Provide the (x, y) coordinate of the cell's center where the given text is located.  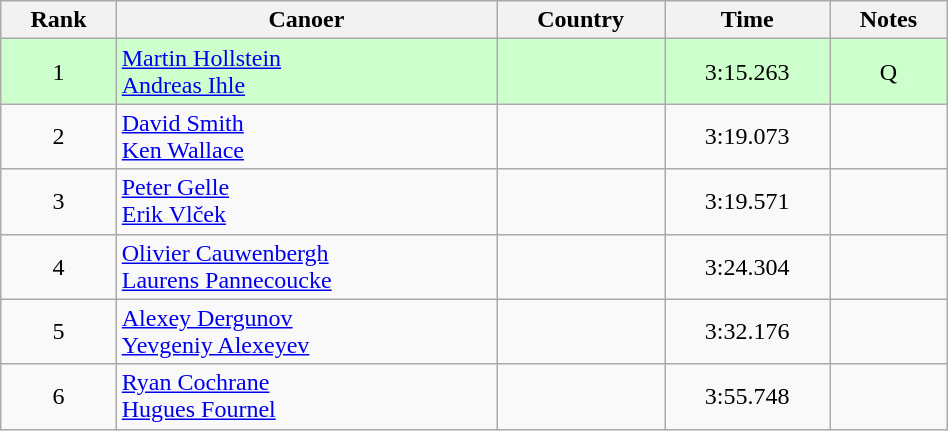
Olivier CauwenberghLaurens Pannecoucke (306, 266)
Peter GelleErik Vlček (306, 202)
6 (58, 396)
Q (889, 72)
3 (58, 202)
3:19.571 (748, 202)
Ryan CochraneHugues Fournel (306, 396)
David SmithKen Wallace (306, 136)
Rank (58, 20)
Alexey DergunovYevgeniy Alexeyev (306, 332)
Time (748, 20)
3:15.263 (748, 72)
Notes (889, 20)
1 (58, 72)
3:19.073 (748, 136)
Canoer (306, 20)
2 (58, 136)
Martin HollsteinAndreas Ihle (306, 72)
3:24.304 (748, 266)
Country (581, 20)
5 (58, 332)
3:32.176 (748, 332)
4 (58, 266)
3:55.748 (748, 396)
